Find where the given text appears and provide that cell's center as [X, Y] coordinate. 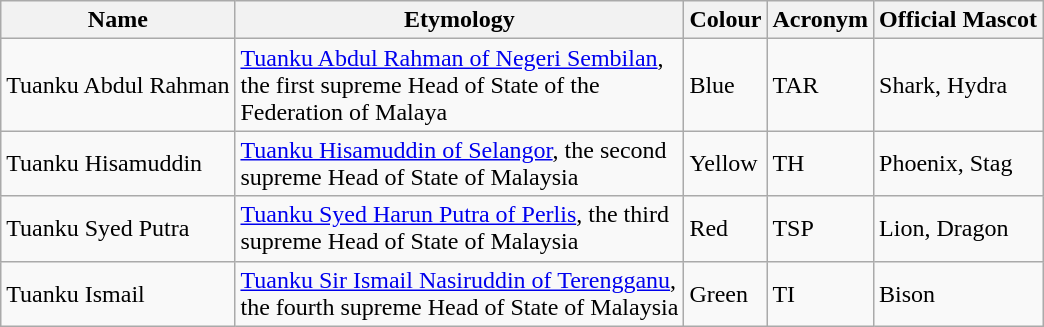
Etymology [460, 20]
Tuanku Hisamuddin [118, 164]
Official Mascot [958, 20]
TSP [820, 228]
Blue [726, 85]
TAR [820, 85]
TH [820, 164]
Tuanku Abdul Rahman [118, 85]
Green [726, 294]
Lion, Dragon [958, 228]
Acronym [820, 20]
TI [820, 294]
Bison [958, 294]
Name [118, 20]
Phoenix, Stag [958, 164]
Yellow [726, 164]
Colour [726, 20]
Tuanku Sir Ismail Nasiruddin of Terengganu,the fourth supreme Head of State of Malaysia [460, 294]
Tuanku Ismail [118, 294]
Tuanku Hisamuddin of Selangor, the secondsupreme Head of State of Malaysia [460, 164]
Tuanku Syed Harun Putra of Perlis, the thirdsupreme Head of State of Malaysia [460, 228]
Tuanku Abdul Rahman of Negeri Sembilan,the first supreme Head of State of theFederation of Malaya [460, 85]
Shark, Hydra [958, 85]
Tuanku Syed Putra [118, 228]
Red [726, 228]
